Pinpoint the cell where the given text exists, returning its (X, Y) midpoint coordinate. 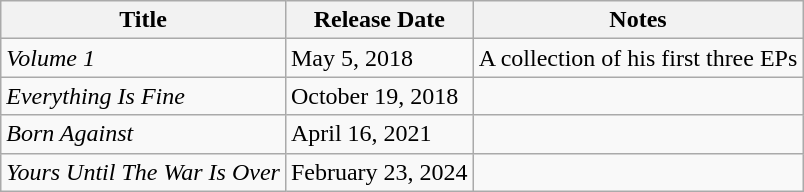
February 23, 2024 (379, 172)
Volume 1 (144, 58)
Notes (638, 20)
Born Against (144, 134)
May 5, 2018 (379, 58)
A collection of his first three EPs (638, 58)
October 19, 2018 (379, 96)
April 16, 2021 (379, 134)
Yours Until The War Is Over (144, 172)
Title (144, 20)
Everything Is Fine (144, 96)
Release Date (379, 20)
